From the cell containing the given text, extract its center point as (X, Y) coordinate. 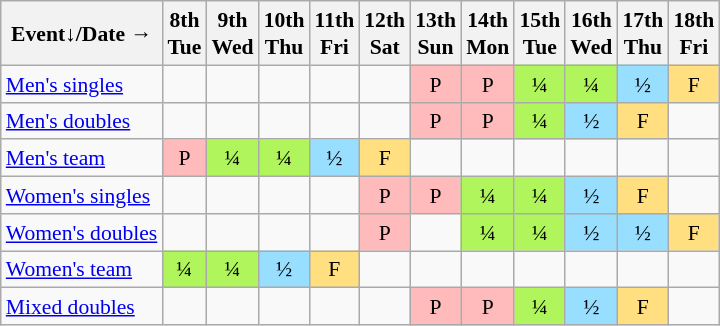
10thThu (284, 33)
12thSat (384, 33)
Event↓/Date → (82, 33)
Men's doubles (82, 120)
Men's team (82, 158)
16thWed (591, 33)
Women's doubles (82, 232)
Men's singles (82, 84)
Women's team (82, 268)
14thMon (488, 33)
11thFri (335, 33)
17thThu (642, 33)
Mixed doubles (82, 306)
13thSun (436, 33)
9thWed (232, 33)
18thFri (694, 33)
8thTue (184, 33)
15thTue (540, 33)
Women's singles (82, 194)
